Output the [x, y] coordinate of the center of the cell containing the given text.  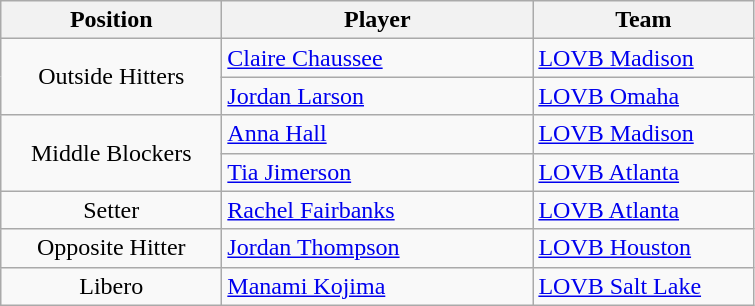
Jordan Thompson [378, 248]
Team [644, 20]
Middle Blockers [112, 153]
Claire Chaussee [378, 58]
Rachel Fairbanks [378, 210]
LOVB Salt Lake [644, 286]
LOVB Omaha [644, 96]
Player [378, 20]
Jordan Larson [378, 96]
Opposite Hitter [112, 248]
Outside Hitters [112, 77]
Libero [112, 286]
Manami Kojima [378, 286]
Tia Jimerson [378, 172]
Position [112, 20]
LOVB Houston [644, 248]
Setter [112, 210]
Anna Hall [378, 134]
